From the cell containing the given text, extract its center point as (x, y) coordinate. 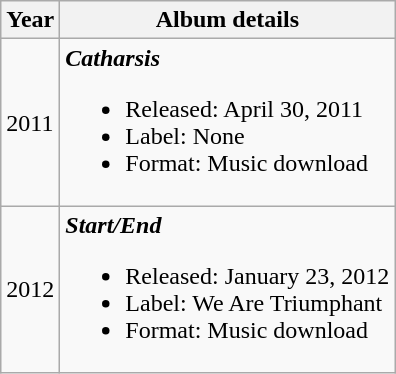
Start/EndReleased: January 23, 2012Label: We Are TriumphantFormat: Music download (228, 290)
Year (30, 20)
2011 (30, 122)
2012 (30, 290)
CatharsisReleased: April 30, 2011Label: NoneFormat: Music download (228, 122)
Album details (228, 20)
